Detect which cell encompasses the target text, then output its [X, Y] center coordinate. 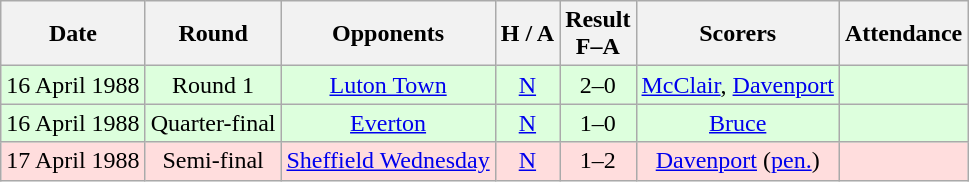
Luton Town [388, 85]
Bruce [738, 123]
Everton [388, 123]
Scorers [738, 34]
Round 1 [213, 85]
H / A [527, 34]
ResultF–A [598, 34]
Attendance [903, 34]
Opponents [388, 34]
Sheffield Wednesday [388, 161]
Quarter-final [213, 123]
Semi-final [213, 161]
Round [213, 34]
Date [73, 34]
17 April 1988 [73, 161]
Davenport (pen.) [738, 161]
1–0 [598, 123]
2–0 [598, 85]
McClair, Davenport [738, 85]
1–2 [598, 161]
